Scan for the cell matching the given text and deliver its [X, Y] coordinate at center. 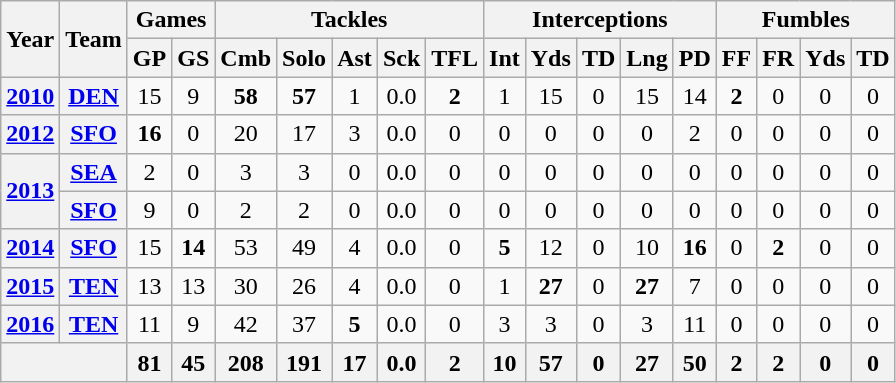
42 [246, 324]
Solo [304, 58]
GP [149, 58]
GS [194, 58]
DEN [94, 96]
2010 [30, 96]
2013 [30, 191]
12 [550, 248]
FF [736, 58]
PD [694, 58]
20 [246, 134]
FR [778, 58]
Interceptions [600, 20]
50 [694, 362]
58 [246, 96]
Fumbles [806, 20]
53 [246, 248]
SEA [94, 172]
49 [304, 248]
Team [94, 39]
45 [194, 362]
TFL [455, 58]
2012 [30, 134]
2016 [30, 324]
Lng [647, 58]
Int [505, 58]
Sck [401, 58]
Year [30, 39]
26 [304, 286]
2015 [30, 286]
2014 [30, 248]
7 [694, 286]
37 [304, 324]
Tackles [350, 20]
Games [170, 20]
81 [149, 362]
30 [246, 286]
208 [246, 362]
Ast [355, 58]
Cmb [246, 58]
191 [304, 362]
